Identify which cell holds the provided text, then report its [x, y] central coordinate. 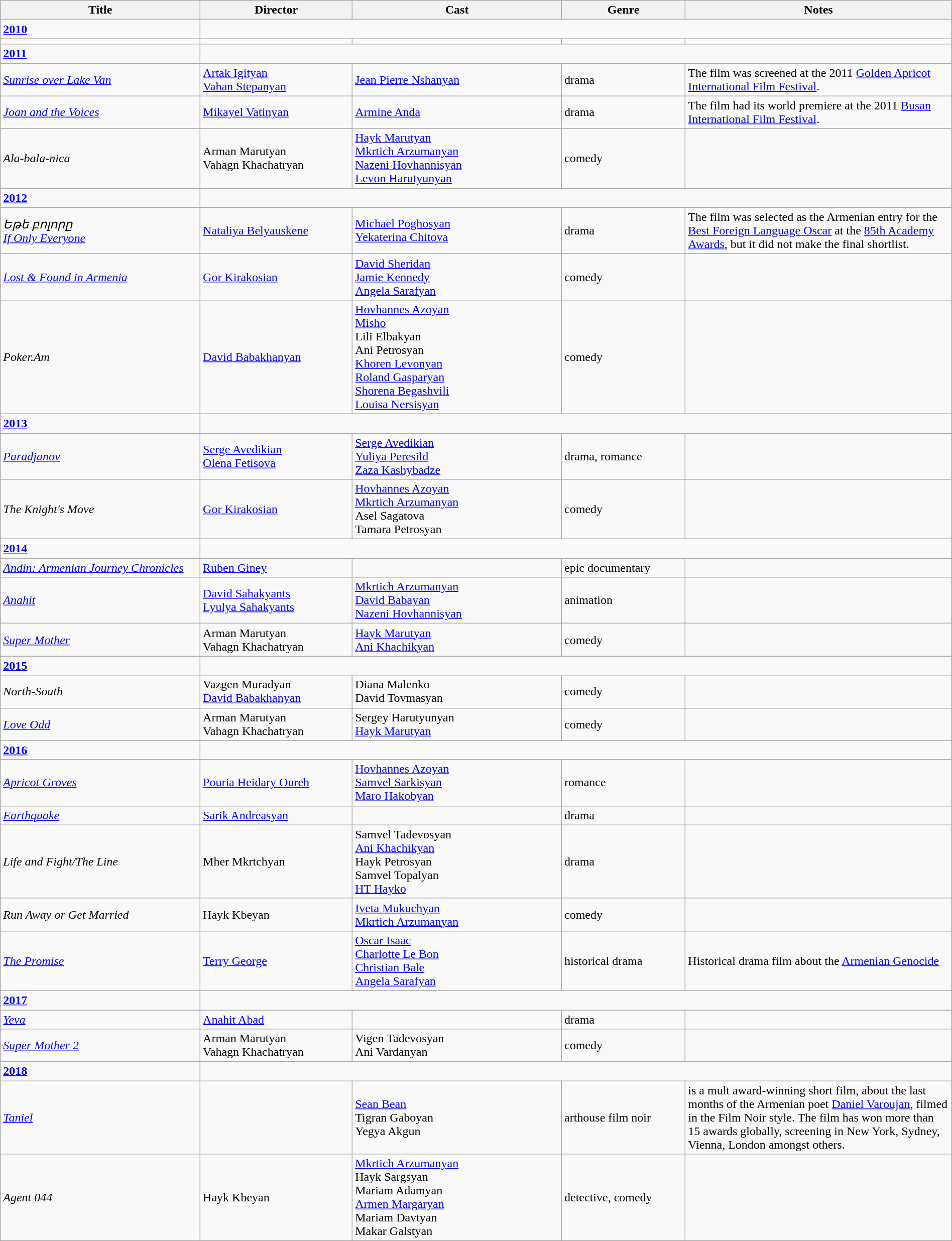
The Knight's Move [100, 509]
Mkrtich ArzumanyanDavid BabayanNazeni Hovhannisyan [457, 600]
Iveta MukuchyanMkrtich Arzumanyan [457, 915]
Earthquake [100, 815]
drama, romance [623, 456]
Hayk MarutyanMkrtich ArzumanyanNazeni HovhannisyanLevon Harutyunyan [457, 159]
Paradjanov [100, 456]
Terry George [276, 961]
Serge AvedikianYuliya PeresildZaza Kashybadze [457, 456]
Super Mother 2 [100, 1045]
Sarik Andreasyan [276, 815]
Mher Mkrtchyan [276, 861]
romance [623, 783]
Historical drama film about the Armenian Genocide [818, 961]
Mkrtich ArzumanyanHayk SargsyanMariam AdamyanArmen MargaryanMariam DavtyanMakar Galstyan [457, 1198]
Pouria Heidary Oureh [276, 783]
Vazgen MuradyanDavid Babakhanyan [276, 692]
Sunrise over Lake Van [100, 79]
Joan and the Voices [100, 112]
Hovhannes AzoyanMkrtich ArzumanyanAsel SagatovaTamara Petrosyan [457, 509]
2016 [100, 750]
epic documentary [623, 568]
Apricot Groves [100, 783]
The Promise [100, 961]
David SheridanJamie KennedyAngela Sarafyan [457, 277]
detective, comedy [623, 1198]
David Babakhanyan [276, 356]
Life and Fight/The Line [100, 861]
Diana MalenkoDavid Tovmasyan [457, 692]
Run Away or Get Married [100, 915]
Ala-bala-nica [100, 159]
2014 [100, 549]
Taniel [100, 1118]
Poker.Am [100, 356]
Cast [457, 10]
Samvel TadevosyanAni KhachikyanHayk PetrosyanSamvel TopalyanHT Hayko [457, 861]
Lost & Found in Armenia [100, 277]
Armine Anda [457, 112]
Artak IgityanVahan Stepanyan [276, 79]
2015 [100, 666]
2013 [100, 423]
2012 [100, 198]
Yeva [100, 1020]
Hovhannes AzoyanSamvel SarkisyanMaro Hakobyan [457, 783]
Genre [623, 10]
animation [623, 600]
Director [276, 10]
North-South [100, 692]
Anahit [100, 600]
David SahakyantsLyulya Sahakyants [276, 600]
historical drama [623, 961]
Mikayel Vatinyan [276, 112]
Ruben Giney [276, 568]
The film had its world premiere at the 2011 Busan International Film Festival. [818, 112]
Anahit Abad [276, 1020]
2017 [100, 1000]
Michael PoghosyanYekaterina Chitova [457, 230]
2010 [100, 29]
Hayk MarutyanAni Khachikyan [457, 640]
Jean Pierre Nshanyan [457, 79]
Sean Bean Tigran Gaboyan Yegya Akgun [457, 1118]
The film was selected as the Armenian entry for the Best Foreign Language Oscar at the 85th Academy Awards, but it did not make the final shortlist. [818, 230]
Love Odd [100, 724]
Vigen TadevosyanAni Vardanyan [457, 1045]
Agent 044 [100, 1198]
Nataliya Belyauskene [276, 230]
The film was screened at the 2011 Golden Apricot International Film Festival. [818, 79]
Serge AvedikianOlena Fetisova [276, 456]
Hovhannes AzoyanMishoLili ElbakyanAni PetrosyanKhoren LevonyanRoland GasparyanShorena BegashviliLouisa Nersisyan [457, 356]
Title [100, 10]
Notes [818, 10]
Super Mother [100, 640]
Եթե բոլորը If Only Everyone [100, 230]
Oscar IsaacCharlotte Le BonChristian BaleAngela Sarafyan [457, 961]
Sergey HarutyunyanHayk Marutyan [457, 724]
2018 [100, 1071]
arthouse film noir [623, 1118]
2011 [100, 54]
Andin: Armenian Journey Chronicles [100, 568]
